Return (x, y) of the center of cell containing provided text 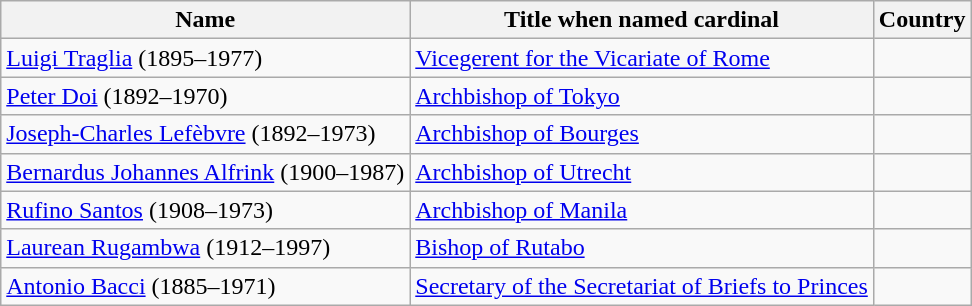
Joseph-Charles Lefèbvre (1892–1973) (206, 134)
Title when named cardinal (642, 20)
Luigi Traglia (1895–1977) (206, 58)
Archbishop of Bourges (642, 134)
Bernardus Johannes Alfrink (1900–1987) (206, 172)
Antonio Bacci (1885–1971) (206, 286)
Archbishop of Utrecht (642, 172)
Bishop of Rutabo (642, 248)
Vicegerent for the Vicariate of Rome (642, 58)
Country (922, 20)
Secretary of the Secretariat of Briefs to Princes (642, 286)
Laurean Rugambwa (1912–1997) (206, 248)
Rufino Santos (1908–1973) (206, 210)
Peter Doi (1892–1970) (206, 96)
Archbishop of Manila (642, 210)
Archbishop of Tokyo (642, 96)
Name (206, 20)
